Extract the (x, y) coordinate from the center of the cell holding the provided text.  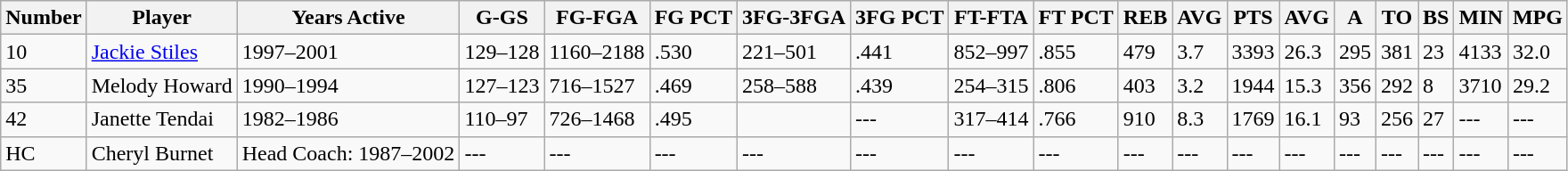
MIN (1481, 18)
32.0 (1538, 52)
.766 (1076, 119)
292 (1397, 85)
3.7 (1199, 52)
PTS (1253, 18)
8 (1436, 85)
221–501 (793, 52)
910 (1145, 119)
295 (1354, 52)
FG-FGA (597, 18)
29.2 (1538, 85)
BS (1436, 18)
1944 (1253, 85)
16.1 (1306, 119)
1990–1994 (348, 85)
.530 (693, 52)
Number (44, 18)
3FG PCT (900, 18)
110–97 (502, 119)
FT PCT (1076, 18)
10 (44, 52)
403 (1145, 85)
317–414 (991, 119)
127–123 (502, 85)
.806 (1076, 85)
Head Coach: 1987–2002 (348, 153)
.495 (693, 119)
479 (1145, 52)
15.3 (1306, 85)
Years Active (348, 18)
8.3 (1199, 119)
258–588 (793, 85)
3FG-3FGA (793, 18)
MPG (1538, 18)
254–315 (991, 85)
1997–2001 (348, 52)
FG PCT (693, 18)
4133 (1481, 52)
1160–2188 (597, 52)
Player (162, 18)
.469 (693, 85)
Cheryl Burnet (162, 153)
Janette Tendai (162, 119)
Jackie Stiles (162, 52)
129–128 (502, 52)
3710 (1481, 85)
726–1468 (597, 119)
852–997 (991, 52)
.441 (900, 52)
716–1527 (597, 85)
27 (1436, 119)
Melody Howard (162, 85)
23 (1436, 52)
HC (44, 153)
A (1354, 18)
35 (44, 85)
G-GS (502, 18)
356 (1354, 85)
93 (1354, 119)
3393 (1253, 52)
.855 (1076, 52)
1982–1986 (348, 119)
3.2 (1199, 85)
42 (44, 119)
FT-FTA (991, 18)
381 (1397, 52)
256 (1397, 119)
REB (1145, 18)
1769 (1253, 119)
TO (1397, 18)
.439 (900, 85)
26.3 (1306, 52)
